Provide the [X, Y] coordinate of the cell's center where the given text is located.  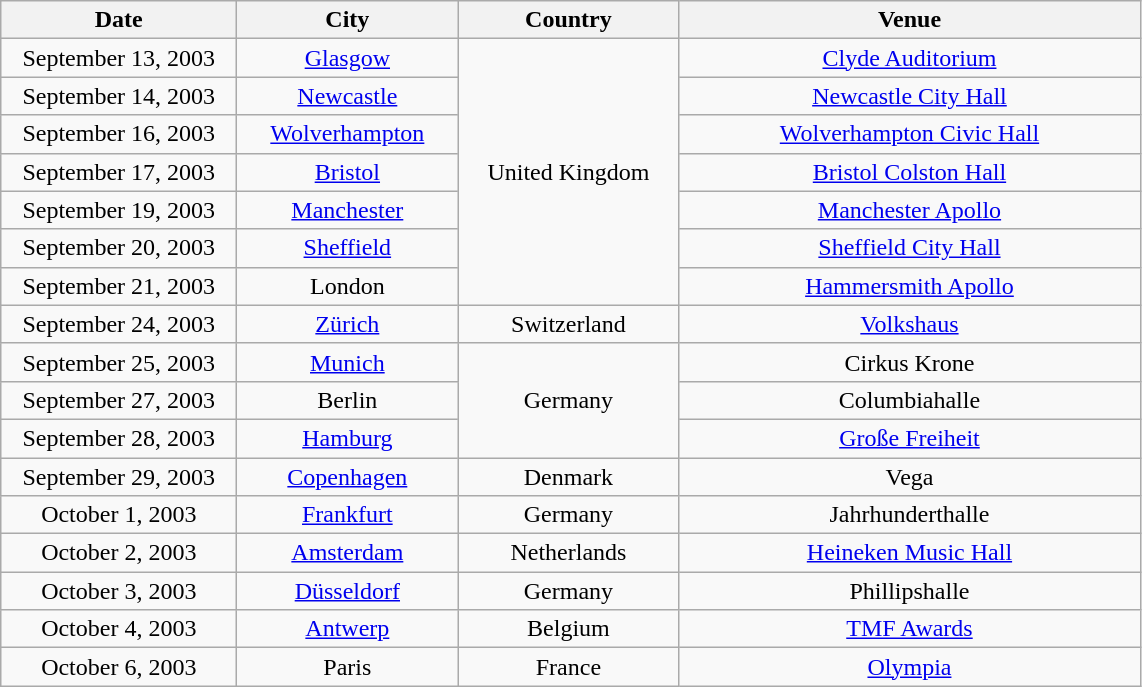
Vega [910, 477]
September 21, 2003 [119, 286]
Berlin [348, 400]
Paris [348, 667]
Wolverhampton Civic Hall [910, 134]
Düsseldorf [348, 591]
October 2, 2003 [119, 553]
Manchester [348, 210]
October 3, 2003 [119, 591]
Munich [348, 362]
Belgium [568, 629]
Sheffield [348, 248]
Clyde Auditorium [910, 58]
Date [119, 20]
Bristol Colston Hall [910, 172]
September 20, 2003 [119, 248]
September 14, 2003 [119, 96]
Hammersmith Apollo [910, 286]
September 19, 2003 [119, 210]
Hamburg [348, 438]
Große Freiheit [910, 438]
Netherlands [568, 553]
City [348, 20]
Switzerland [568, 324]
Country [568, 20]
October 6, 2003 [119, 667]
Glasgow [348, 58]
Denmark [568, 477]
Antwerp [348, 629]
October 1, 2003 [119, 515]
September 17, 2003 [119, 172]
Amsterdam [348, 553]
September 25, 2003 [119, 362]
Volkshaus [910, 324]
September 29, 2003 [119, 477]
Columbiahalle [910, 400]
United Kingdom [568, 172]
September 28, 2003 [119, 438]
Zürich [348, 324]
France [568, 667]
Bristol [348, 172]
September 13, 2003 [119, 58]
London [348, 286]
Olympia [910, 667]
Jahrhunderthalle [910, 515]
Heineken Music Hall [910, 553]
Newcastle City Hall [910, 96]
September 16, 2003 [119, 134]
Wolverhampton [348, 134]
Phillipshalle [910, 591]
September 27, 2003 [119, 400]
Manchester Apollo [910, 210]
Copenhagen [348, 477]
Sheffield City Hall [910, 248]
Newcastle [348, 96]
October 4, 2003 [119, 629]
Venue [910, 20]
Cirkus Krone [910, 362]
September 24, 2003 [119, 324]
Frankfurt [348, 515]
TMF Awards [910, 629]
